Search for the cell housing the specified text and yield its (x, y) center coordinate. 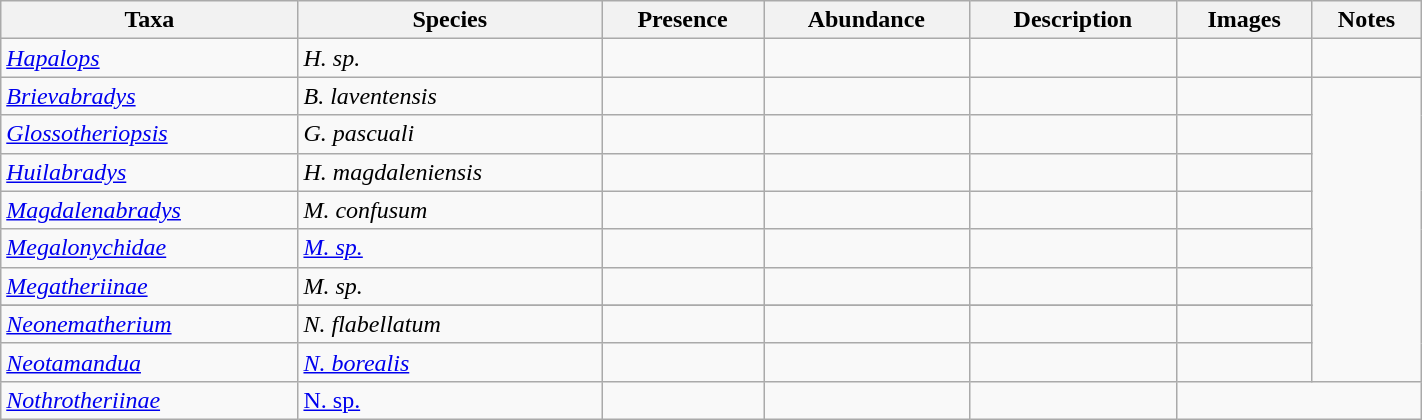
Images (1244, 20)
Huilabradys (150, 172)
Megalonychidae (150, 248)
Hapalops (150, 58)
H. sp. (450, 58)
M. confusum (450, 210)
Neotamandua (150, 362)
Megatheriinae (150, 286)
Taxa (150, 20)
G. pascuali (450, 134)
N. borealis (450, 362)
H. magdaleniensis (450, 172)
Description (1073, 20)
N. sp. (450, 400)
Notes (1367, 20)
Presence (683, 20)
B. laventensis (450, 96)
Brievabradys (150, 96)
Abundance (867, 20)
Glossotheriopsis (150, 134)
Species (450, 20)
Neonematherium (150, 324)
Nothrotheriinae (150, 400)
Magdalenabradys (150, 210)
N. flabellatum (450, 324)
